Scan for the cell matching the given text and deliver its (x, y) coordinate at center. 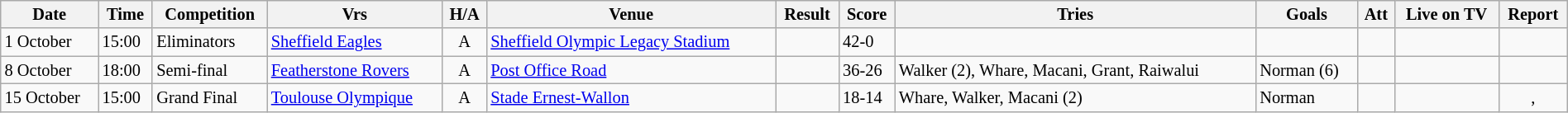
Vrs (355, 14)
1 October (50, 42)
, (1533, 97)
Venue (631, 14)
Tries (1075, 14)
Norman (6) (1307, 70)
Eliminators (210, 42)
Result (807, 14)
36-26 (867, 70)
Report (1533, 14)
Walker (2), Whare, Macani, Grant, Raiwalui (1075, 70)
Score (867, 14)
Sheffield Olympic Legacy Stadium (631, 42)
Grand Final (210, 97)
18:00 (126, 70)
Time (126, 14)
42-0 (867, 42)
Stade Ernest-Wallon (631, 97)
Norman (1307, 97)
Featherstone Rovers (355, 70)
Semi-final (210, 70)
8 October (50, 70)
Goals (1307, 14)
Competition (210, 14)
Live on TV (1446, 14)
Date (50, 14)
Toulouse Olympique (355, 97)
Att (1376, 14)
Whare, Walker, Macani (2) (1075, 97)
15 October (50, 97)
18-14 (867, 97)
H/A (465, 14)
Sheffield Eagles (355, 42)
Post Office Road (631, 70)
